Search for the cell housing the specified text and yield its (X, Y) center coordinate. 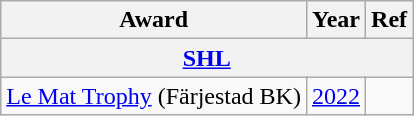
Year (336, 20)
Le Mat Trophy (Färjestad BK) (154, 96)
Ref (390, 20)
2022 (336, 96)
SHL (207, 58)
Award (154, 20)
